Return the (x, y) coordinate for the center point of the cell that contains the specified text.  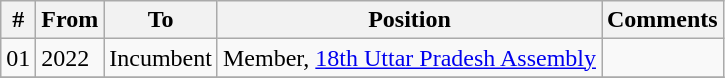
To (161, 20)
Member, 18th Uttar Pradesh Assembly (409, 58)
01 (18, 58)
From (70, 20)
Incumbent (161, 58)
Comments (663, 20)
# (18, 20)
2022 (70, 58)
Position (409, 20)
